Output the (X, Y) coordinate of the center of the cell containing the given text.  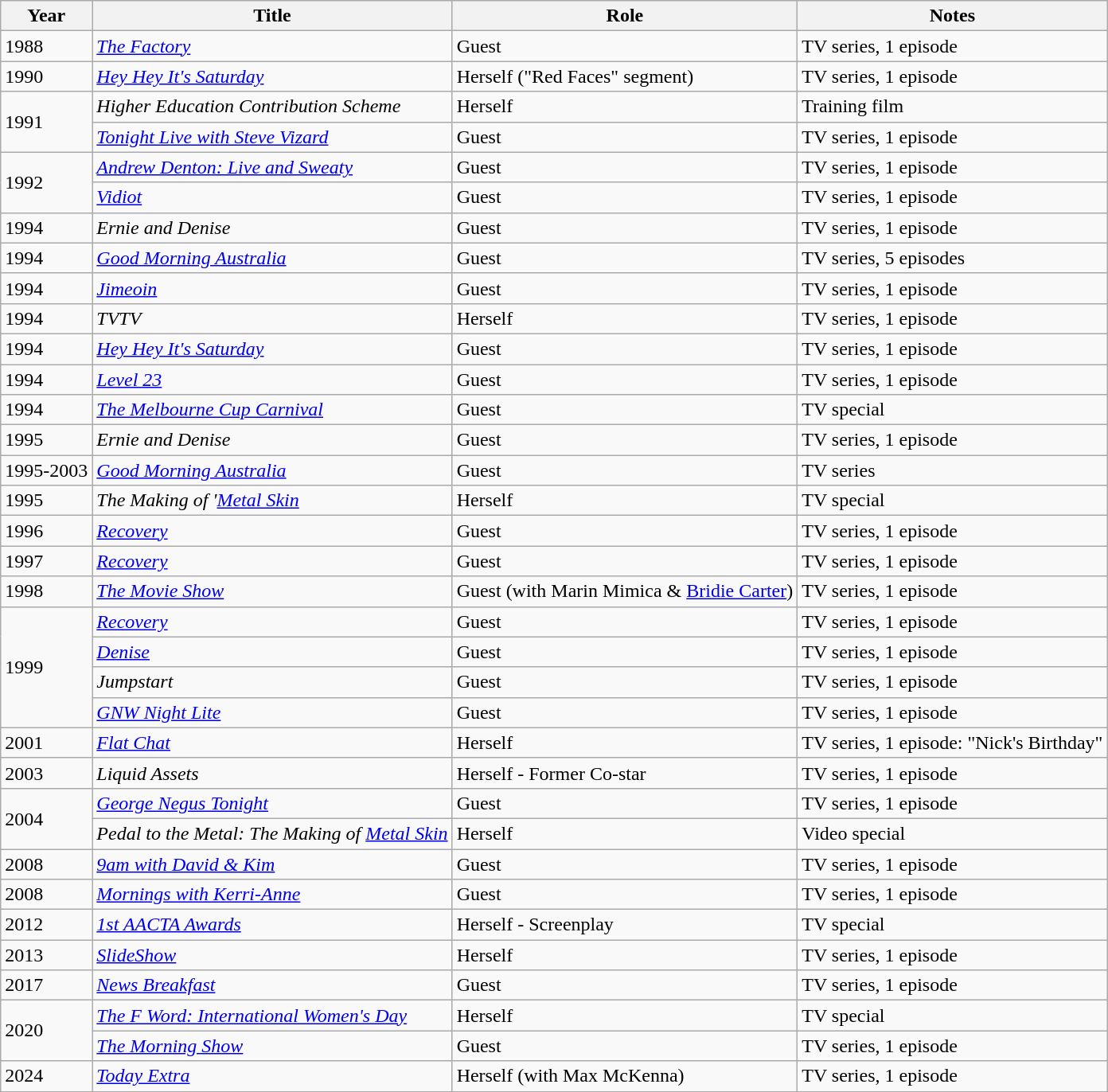
Pedal to the Metal: The Making of Metal Skin (272, 833)
2020 (46, 1031)
2024 (46, 1076)
Denise (272, 652)
Guest (with Marin Mimica & Bridie Carter) (625, 591)
2003 (46, 773)
2004 (46, 818)
Herself (with Max McKenna) (625, 1076)
Tonight Live with Steve Vizard (272, 137)
1991 (46, 122)
Herself - Screenplay (625, 925)
1990 (46, 76)
Vidiot (272, 197)
Video special (952, 833)
9am with David & Kim (272, 864)
1988 (46, 46)
1995-2003 (46, 470)
2001 (46, 743)
News Breakfast (272, 985)
Level 23 (272, 380)
The Melbourne Cup Carnival (272, 410)
George Negus Tonight (272, 803)
Today Extra (272, 1076)
2012 (46, 925)
1996 (46, 531)
The F Word: International Women's Day (272, 1016)
2013 (46, 955)
Higher Education Contribution Scheme (272, 107)
2017 (46, 985)
Mornings with Kerri-Anne (272, 895)
Title (272, 16)
Flat Chat (272, 743)
SlideShow (272, 955)
Jimeoin (272, 288)
The Making of 'Metal Skin (272, 501)
1992 (46, 182)
Andrew Denton: Live and Sweaty (272, 167)
1998 (46, 591)
Jumpstart (272, 682)
Herself ("Red Faces" segment) (625, 76)
TV series (952, 470)
1st AACTA Awards (272, 925)
Notes (952, 16)
GNW Night Lite (272, 712)
1999 (46, 667)
The Morning Show (272, 1046)
TV series, 1 episode: "Nick's Birthday" (952, 743)
Role (625, 16)
1997 (46, 561)
TV series, 5 episodes (952, 258)
Training film (952, 107)
Herself - Former Co-star (625, 773)
TVTV (272, 318)
The Factory (272, 46)
Year (46, 16)
Liquid Assets (272, 773)
The Movie Show (272, 591)
